Identify which cell holds the provided text, then report its [x, y] central coordinate. 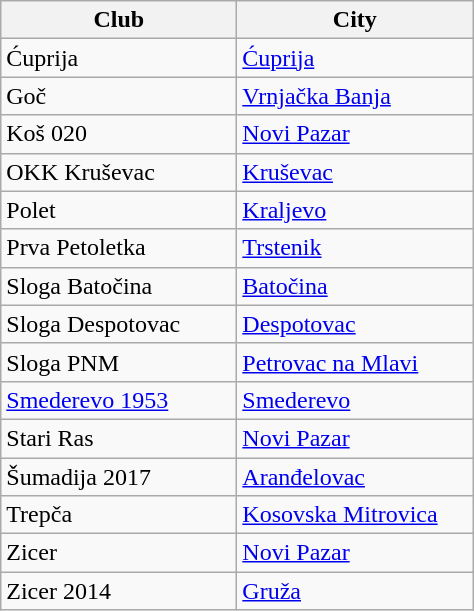
Zicer [119, 553]
Petrovac na Mlavi [355, 362]
Aranđelovac [355, 477]
Koš 020 [119, 134]
Šumadija 2017 [119, 477]
Despotovac [355, 324]
Batočina [355, 286]
Goč [119, 96]
Sloga Batočina [119, 286]
Gruža [355, 591]
Zicer 2014 [119, 591]
City [355, 20]
Smederevo [355, 400]
Polet [119, 210]
Kosovska Mitrovica [355, 515]
Smederevo 1953 [119, 400]
Trepča [119, 515]
Prva Petoletka [119, 248]
Sloga PNM [119, 362]
Vrnjačka Banja [355, 96]
Club [119, 20]
Trstenik [355, 248]
Kraljevo [355, 210]
Kruševac [355, 172]
Stari Ras [119, 438]
OKK Kruševac [119, 172]
Sloga Despotovac [119, 324]
